Identify which cell holds the provided text, then report its (x, y) central coordinate. 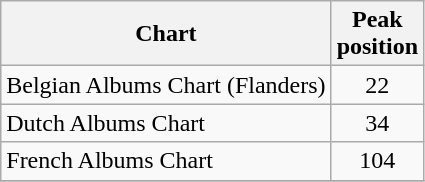
34 (377, 123)
French Albums Chart (166, 161)
Belgian Albums Chart (Flanders) (166, 85)
Peakposition (377, 34)
22 (377, 85)
104 (377, 161)
Chart (166, 34)
Dutch Albums Chart (166, 123)
